Provide the (X, Y) coordinate of the cell's center where the given text is located.  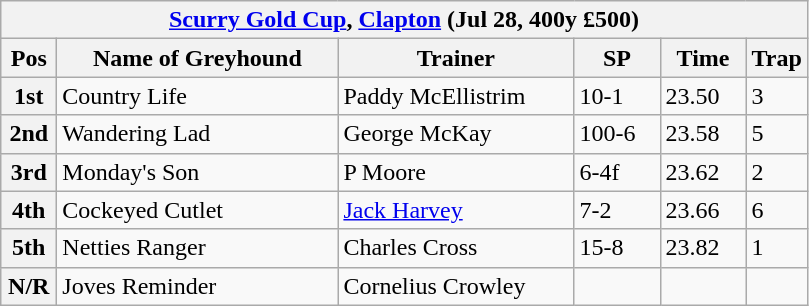
5 (776, 134)
George McKay (456, 134)
23.82 (703, 248)
Name of Greyhound (198, 58)
6 (776, 210)
Cockeyed Cutlet (198, 210)
Trap (776, 58)
Paddy McEllistrim (456, 96)
1st (29, 96)
N/R (29, 286)
Charles Cross (456, 248)
SP (617, 58)
Joves Reminder (198, 286)
Pos (29, 58)
7-2 (617, 210)
3 (776, 96)
23.50 (703, 96)
Time (703, 58)
Jack Harvey (456, 210)
15-8 (617, 248)
3rd (29, 172)
Cornelius Crowley (456, 286)
23.58 (703, 134)
23.66 (703, 210)
1 (776, 248)
Netties Ranger (198, 248)
2 (776, 172)
100-6 (617, 134)
Scurry Gold Cup, Clapton (Jul 28, 400y £500) (404, 20)
5th (29, 248)
2nd (29, 134)
4th (29, 210)
Trainer (456, 58)
Wandering Lad (198, 134)
Country Life (198, 96)
10-1 (617, 96)
Monday's Son (198, 172)
P Moore (456, 172)
6-4f (617, 172)
23.62 (703, 172)
